Find where the given text appears and provide that cell's center as (x, y) coordinate. 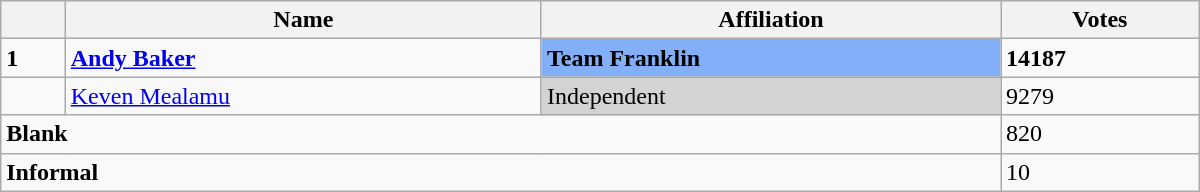
10 (1100, 172)
Keven Mealamu (303, 96)
9279 (1100, 96)
Votes (1100, 20)
820 (1100, 134)
14187 (1100, 58)
Blank (501, 134)
Andy Baker (303, 58)
Affiliation (770, 20)
Team Franklin (770, 58)
Informal (501, 172)
Independent (770, 96)
Name (303, 20)
1 (33, 58)
